Provide the (x, y) coordinate of the cell's center where the given text is located.  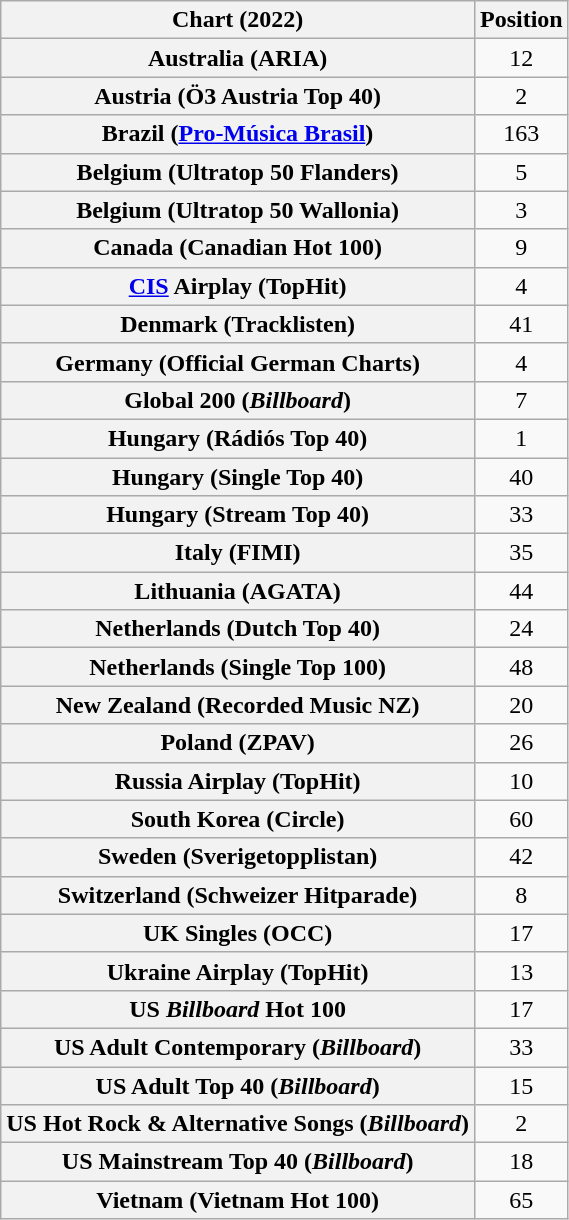
Hungary (Single Top 40) (238, 477)
15 (521, 1085)
5 (521, 172)
Hungary (Stream Top 40) (238, 515)
20 (521, 705)
US Hot Rock & Alternative Songs (Billboard) (238, 1124)
44 (521, 591)
3 (521, 210)
Vietnam (Vietnam Hot 100) (238, 1200)
Germany (Official German Charts) (238, 362)
Canada (Canadian Hot 100) (238, 248)
US Adult Contemporary (Billboard) (238, 1047)
Netherlands (Single Top 100) (238, 667)
Ukraine Airplay (TopHit) (238, 971)
10 (521, 781)
US Billboard Hot 100 (238, 1009)
Australia (ARIA) (238, 58)
9 (521, 248)
18 (521, 1162)
65 (521, 1200)
CIS Airplay (TopHit) (238, 286)
South Korea (Circle) (238, 819)
Poland (ZPAV) (238, 743)
Netherlands (Dutch Top 40) (238, 629)
12 (521, 58)
Sweden (Sverigetopplistan) (238, 857)
Russia Airplay (TopHit) (238, 781)
Switzerland (Schweizer Hitparade) (238, 895)
7 (521, 400)
Belgium (Ultratop 50 Flanders) (238, 172)
Global 200 (Billboard) (238, 400)
40 (521, 477)
Belgium (Ultratop 50 Wallonia) (238, 210)
Italy (FIMI) (238, 553)
UK Singles (OCC) (238, 933)
48 (521, 667)
Lithuania (AGATA) (238, 591)
Austria (Ö3 Austria Top 40) (238, 96)
8 (521, 895)
Position (521, 20)
42 (521, 857)
Denmark (Tracklisten) (238, 324)
35 (521, 553)
US Adult Top 40 (Billboard) (238, 1085)
24 (521, 629)
41 (521, 324)
26 (521, 743)
Chart (2022) (238, 20)
163 (521, 134)
13 (521, 971)
US Mainstream Top 40 (Billboard) (238, 1162)
1 (521, 438)
New Zealand (Recorded Music NZ) (238, 705)
Brazil (Pro-Música Brasil) (238, 134)
Hungary (Rádiós Top 40) (238, 438)
60 (521, 819)
